Identify which cell holds the provided text, then report its (X, Y) central coordinate. 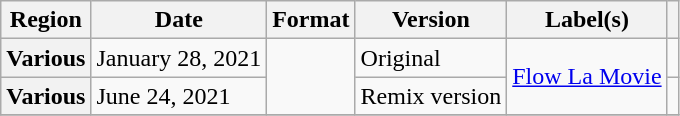
Label(s) (587, 20)
Format (311, 20)
Date (179, 20)
Region (46, 20)
June 24, 2021 (179, 96)
Original (431, 58)
Remix version (431, 96)
January 28, 2021 (179, 58)
Version (431, 20)
Flow La Movie (587, 77)
